Search for the cell housing the specified text and yield its (X, Y) center coordinate. 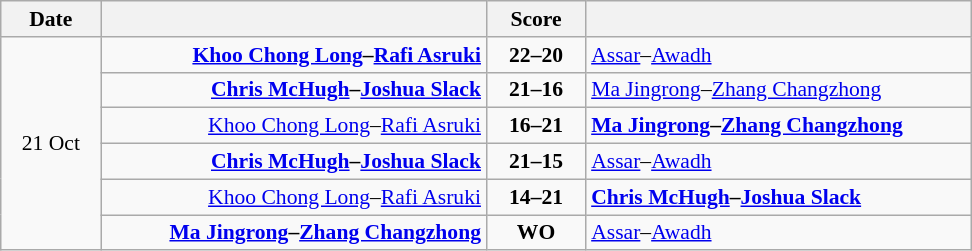
21–15 (536, 162)
16–21 (536, 126)
14–21 (536, 197)
Date (51, 19)
21–16 (536, 90)
Score (536, 19)
21 Oct (51, 144)
22–20 (536, 55)
WO (536, 233)
